Determine the [x, y] coordinate at the center of the cell enclosing the given text.  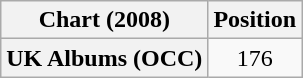
Position [255, 20]
UK Albums (OCC) [104, 58]
Chart (2008) [104, 20]
176 [255, 58]
